Scan for the cell matching the given text and deliver its [x, y] coordinate at center. 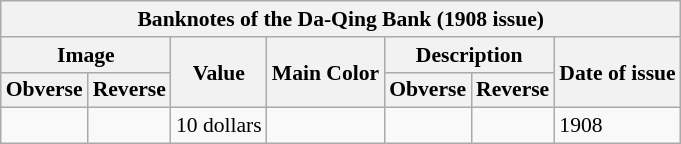
Banknotes of the Da-Qing Bank (1908 issue) [341, 19]
1908 [617, 126]
Main Color [326, 72]
Image [86, 55]
Date of issue [617, 72]
Value [219, 72]
Description [469, 55]
10 dollars [219, 126]
